Search for the cell housing the specified text and yield its (X, Y) center coordinate. 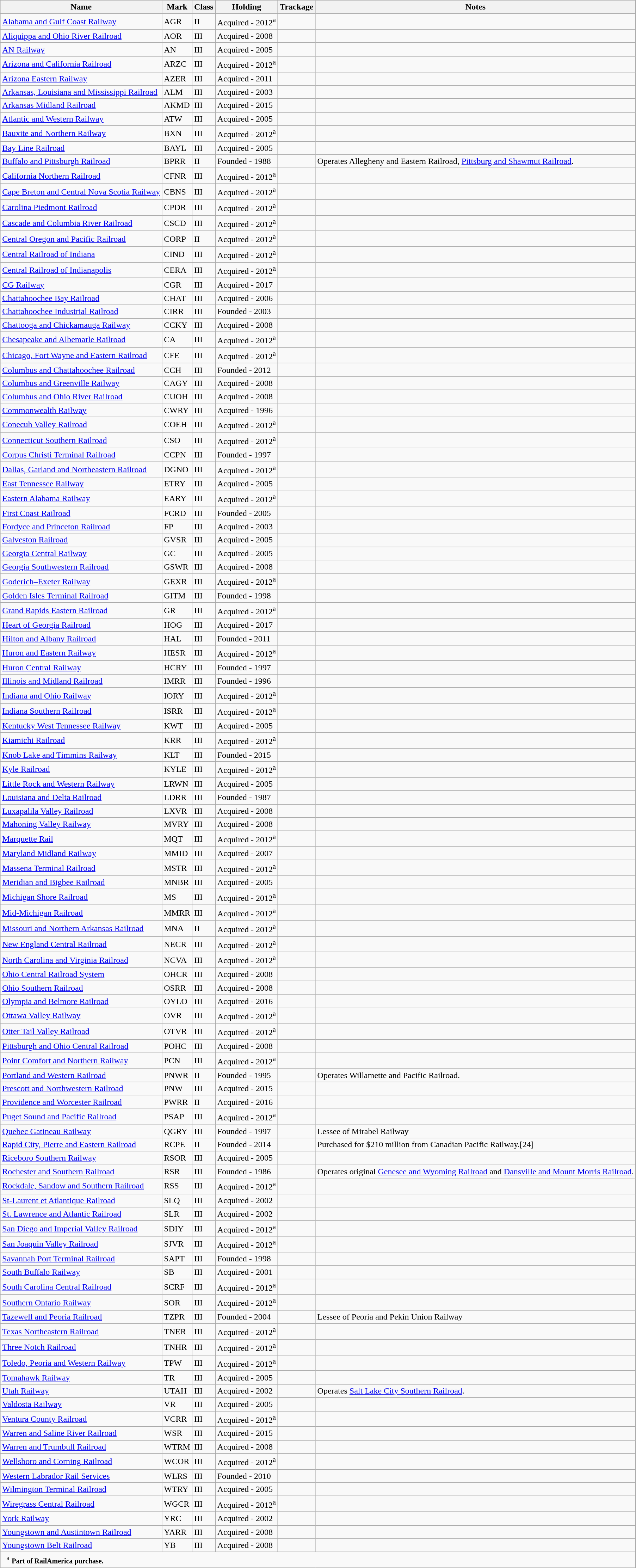
HCRY (177, 668)
Buffalo and Pittsburgh Railroad (81, 161)
Eastern Alabama Railway (81, 498)
AZER (177, 79)
AN Railway (81, 49)
Wilmington Terminal Railroad (81, 1489)
GEXR (177, 582)
Illinois and Midland Railroad (81, 681)
SJVR (177, 1244)
Toledo, Peoria and Western Railway (81, 1363)
KYLE (177, 770)
Ohio Southern Railroad (81, 988)
CBNS (177, 192)
Notes (476, 7)
Columbus and Greenville Railway (81, 383)
Prescott and Northwestern Railroad (81, 1089)
CAGY (177, 383)
HESR (177, 653)
GC (177, 553)
Riceboro Southern Railway (81, 1158)
NECR (177, 945)
CPDR (177, 207)
LDRR (177, 798)
BAYL (177, 148)
GR (177, 610)
CSO (177, 441)
Indiana Southern Railroad (81, 711)
Georgia Central Railway (81, 553)
MMID (177, 853)
PNWR (177, 1075)
New England Central Railroad (81, 945)
Huron and Eastern Railway (81, 653)
WTRY (177, 1489)
Arizona Eastern Railway (81, 79)
PSAP (177, 1117)
IMRR (177, 681)
OTVR (177, 1031)
NCVA (177, 960)
CUOH (177, 396)
Lessee of Mirabel Railway (476, 1131)
South Carolina Central Railroad (81, 1287)
Atlantic and Western Railway (81, 119)
Fordyce and Princeton Railroad (81, 527)
EARY (177, 498)
Acquired - 2011 (247, 79)
Arkansas Midland Railroad (81, 105)
Youngstown Belt Railroad (81, 1545)
Class (204, 7)
Arkansas, Louisiana and Mississippi Railroad (81, 92)
Valdosta Railway (81, 1404)
CHAT (177, 298)
Three Notch Railroad (81, 1347)
Georgia Southwestern Railroad (81, 567)
Knob Lake and Timmins Railway (81, 755)
Cape Breton and Central Nova Scotia Railway (81, 192)
Rockdale, Sandow and Southern Railroad (81, 1186)
Arizona and California Railroad (81, 64)
PWRR (177, 1102)
North Carolina and Virginia Railroad (81, 960)
Bauxite and Northern Railway (81, 133)
Founded - 2014 (247, 1144)
Pittsburgh and Ohio Central Railroad (81, 1046)
Portland and Western Railroad (81, 1075)
Indiana and Ohio Railway (81, 696)
Purchased for $210 million from Canadian Pacific Railway.[24] (476, 1144)
Wellsboro and Corning Railroad (81, 1461)
CG Railway (81, 285)
Kyle Railroad (81, 770)
St-Laurent et Atlantique Railroad (81, 1200)
MS (177, 897)
Galveston Railroad (81, 540)
FCRD (177, 513)
Otter Tail Valley Railroad (81, 1031)
LRWN (177, 784)
Luxapalila Valley Railroad (81, 811)
TZPR (177, 1317)
CCH (177, 370)
Columbus and Ohio River Railroad (81, 396)
Warren and Trumbull Railroad (81, 1447)
Huron Central Railway (81, 668)
SB (177, 1272)
UTAH (177, 1391)
TR (177, 1377)
Kentucky West Tennessee Railway (81, 726)
Founded - 2005 (247, 513)
PCN (177, 1061)
Warren and Saline River Railroad (81, 1433)
Founded - 2015 (247, 755)
Point Comfort and Northern Railway (81, 1061)
OYLO (177, 1001)
East Tennessee Railway (81, 484)
Ottawa Valley Railway (81, 1016)
Founded - 2010 (247, 1476)
SLQ (177, 1200)
Chattahoochee Bay Railroad (81, 298)
RSOR (177, 1158)
Central Railroad of Indianapolis (81, 270)
Acquired - 2006 (247, 298)
CIND (177, 254)
PNW (177, 1089)
Acquired - 1996 (247, 410)
Alabama and Gulf Coast Railway (81, 22)
Operates original Genesee and Wyoming Railroad and Dansville and Mount Morris Railroad. (476, 1172)
LXVR (177, 811)
Kiamichi Railroad (81, 740)
Name (81, 7)
Marquette Rail (81, 839)
VCRR (177, 1419)
Conecuh Valley Railroad (81, 424)
DGNO (177, 469)
San Joaquin Valley Railroad (81, 1244)
Dallas, Garland and Northeastern Railroad (81, 469)
Heart of Georgia Railroad (81, 625)
HAL (177, 638)
IORY (177, 696)
TNER (177, 1332)
Ohio Central Railroad System (81, 974)
YB (177, 1545)
Little Rock and Western Railway (81, 784)
POHC (177, 1046)
Providence and Worcester Railroad (81, 1102)
GVSR (177, 540)
Chattooga and Chickamauga Railway (81, 325)
Holding (247, 7)
WCOR (177, 1461)
Mid-Michigan Railroad (81, 913)
Columbus and Chattahoochee Railroad (81, 370)
OSRR (177, 988)
Founded - 2012 (247, 370)
Puget Sound and Pacific Railroad (81, 1117)
SOR (177, 1303)
CSCD (177, 223)
CGR (177, 285)
Operates Willamette and Pacific Railroad. (476, 1075)
Founded - 2011 (247, 638)
Grand Rapids Eastern Railroad (81, 610)
AGR (177, 22)
Youngstown and Austintown Railroad (81, 1532)
ISRR (177, 711)
Tomahawk Railway (81, 1377)
South Buffalo Railway (81, 1272)
Chattahoochee Industrial Railroad (81, 312)
KRR (177, 740)
Mark (177, 7)
Carolina Piedmont Railroad (81, 207)
CORP (177, 239)
Commonwealth Railway (81, 410)
TPW (177, 1363)
MNA (177, 928)
HOG (177, 625)
BXN (177, 133)
Massena Terminal Railroad (81, 868)
GITM (177, 596)
Lessee of Peoria and Pekin Union Railway (476, 1317)
OVR (177, 1016)
ARZC (177, 64)
Ventura County Railroad (81, 1419)
Maryland Midland Railway (81, 853)
Olympia and Belmore Railroad (81, 1001)
CFE (177, 355)
Operates Salt Lake City Southern Railroad. (476, 1391)
CCPN (177, 455)
Tazewell and Peoria Railroad (81, 1317)
a Part of RailAmerica purchase. (318, 1560)
Operates Allegheny and Eastern Railroad, Pittsburg and Shawmut Railroad. (476, 161)
Rapid City, Pierre and Eastern Railroad (81, 1144)
Bay Line Railroad (81, 148)
RSR (177, 1172)
Texas Northeastern Railroad (81, 1332)
Missouri and Northern Arkansas Railroad (81, 928)
Central Oregon and Pacific Railroad (81, 239)
SDIY (177, 1229)
RSS (177, 1186)
YARR (177, 1532)
Hilton and Albany Railroad (81, 638)
Founded - 1995 (247, 1075)
Goderich–Exeter Railway (81, 582)
CWRY (177, 410)
Louisiana and Delta Railroad (81, 798)
Founded - 2003 (247, 312)
Founded - 1988 (247, 161)
VR (177, 1404)
WGCR (177, 1504)
COEH (177, 424)
CFNR (177, 176)
CA (177, 340)
Rochester and Southern Railroad (81, 1172)
OHCR (177, 974)
Aliquippa and Ohio River Railroad (81, 36)
Chesapeake and Albemarle Railroad (81, 340)
TNHR (177, 1347)
ETRY (177, 484)
Western Labrador Rail Services (81, 1476)
Trackage (297, 7)
YRC (177, 1518)
Corpus Christi Terminal Railroad (81, 455)
AN (177, 49)
Acquired - 2007 (247, 853)
Meridian and Bigbee Railroad (81, 883)
CERA (177, 270)
Founded - 1986 (247, 1172)
Wiregrass Central Railroad (81, 1504)
MQT (177, 839)
ALM (177, 92)
MSTR (177, 868)
AOR (177, 36)
San Diego and Imperial Valley Railroad (81, 1229)
SCRF (177, 1287)
Utah Railway (81, 1391)
Chicago, Fort Wayne and Eastern Railroad (81, 355)
KLT (177, 755)
WTRM (177, 1447)
WLRS (177, 1476)
RCPE (177, 1144)
CIRR (177, 312)
Founded - 1996 (247, 681)
FP (177, 527)
Central Railroad of Indiana (81, 254)
AKMD (177, 105)
ATW (177, 119)
Savannah Port Terminal Railroad (81, 1259)
Founded - 2004 (247, 1317)
Mahoning Valley Railway (81, 824)
Southern Ontario Railway (81, 1303)
GSWR (177, 567)
MVRY (177, 824)
Michigan Shore Railroad (81, 897)
MMRR (177, 913)
KWT (177, 726)
WSR (177, 1433)
QGRY (177, 1131)
Golden Isles Terminal Railroad (81, 596)
SLR (177, 1214)
CCKY (177, 325)
St. Lawrence and Atlantic Railroad (81, 1214)
MNBR (177, 883)
Quebec Gatineau Railway (81, 1131)
BPRR (177, 161)
Founded - 1987 (247, 798)
York Railway (81, 1518)
Acquired - 2001 (247, 1272)
Connecticut Southern Railroad (81, 441)
First Coast Railroad (81, 513)
Cascade and Columbia River Railroad (81, 223)
SAPT (177, 1259)
California Northern Railroad (81, 176)
